Capture the cell that displays the provided text and extract its [X, Y] central coordinate. 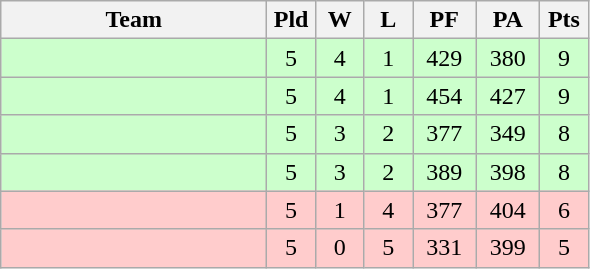
Pts [564, 20]
Pld [292, 20]
429 [444, 58]
380 [508, 58]
PF [444, 20]
6 [564, 210]
399 [508, 248]
0 [340, 248]
454 [444, 96]
W [340, 20]
PA [508, 20]
398 [508, 172]
427 [508, 96]
389 [444, 172]
331 [444, 248]
L [388, 20]
Team [134, 20]
404 [508, 210]
349 [508, 134]
